Scan for the cell matching the given text and deliver its (x, y) coordinate at center. 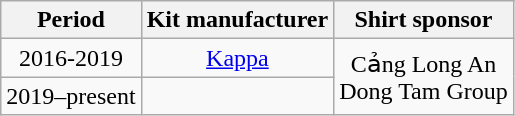
Kappa (238, 58)
Cảng Long An Dong Tam Group (424, 77)
2019–present (71, 96)
Shirt sponsor (424, 20)
Period (71, 20)
2016-2019 (71, 58)
Kit manufacturer (238, 20)
